Output the [x, y] coordinate of the center of the cell containing the given text.  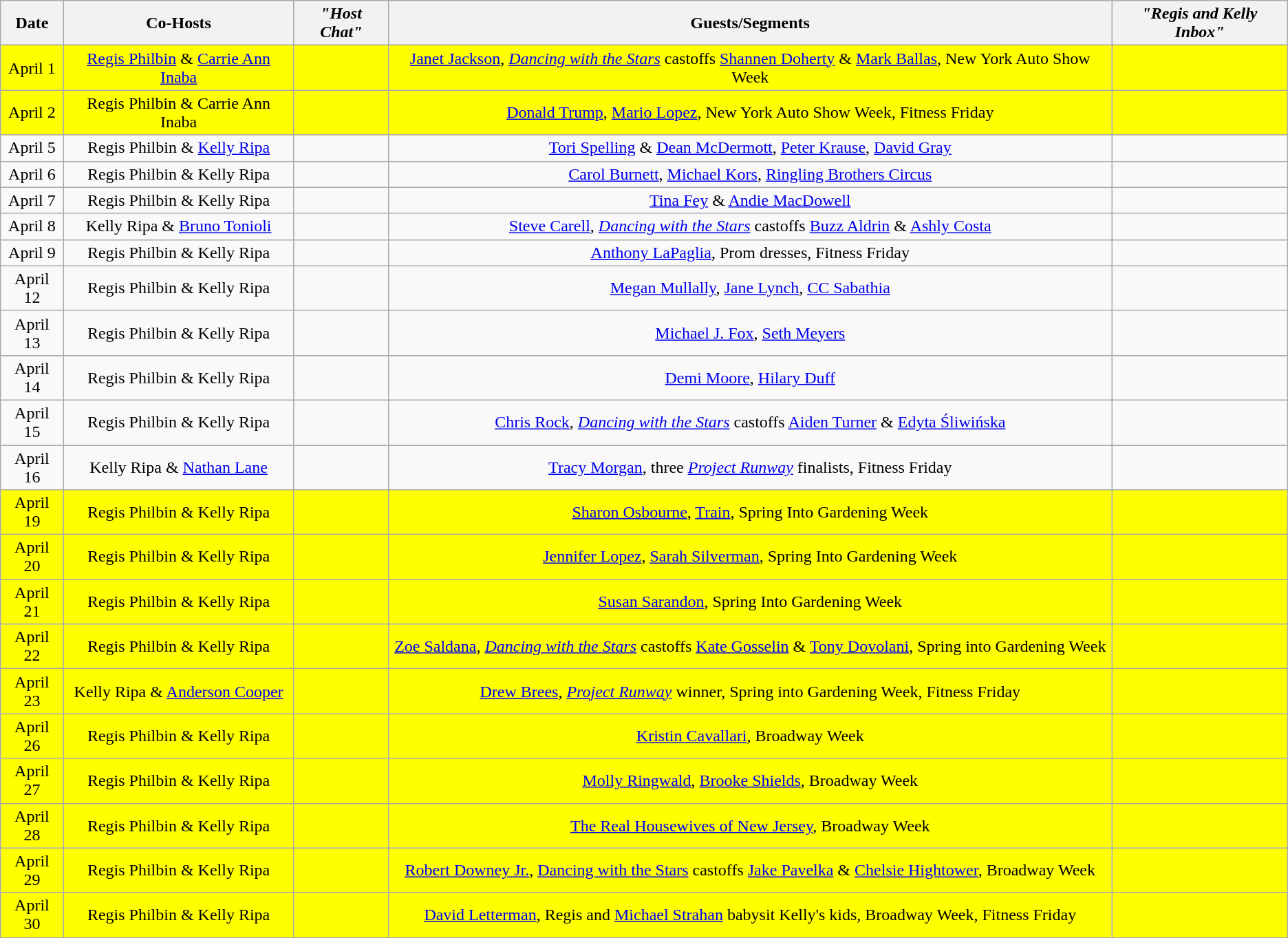
Megan Mullally, Jane Lynch, CC Sabathia [750, 288]
April 16 [32, 467]
Demi Moore, Hilary Duff [750, 377]
April 9 [32, 253]
April 27 [32, 780]
Kelly Ripa & Anderson Cooper [179, 691]
April 5 [32, 148]
April 28 [32, 826]
Susan Sarandon, Spring Into Gardening Week [750, 601]
The Real Housewives of New Jersey, Broadway Week [750, 826]
Co-Hosts [179, 23]
April 6 [32, 174]
April 21 [32, 601]
Robert Downey Jr., Dancing with the Stars castoffs Jake Pavelka & Chelsie Hightower, Broadway Week [750, 870]
Zoe Saldana, Dancing with the Stars castoffs Kate Gosselin & Tony Dovolani, Spring into Gardening Week [750, 647]
Kelly Ripa & Bruno Tonioli [179, 226]
April 13 [32, 333]
April 20 [32, 557]
April 7 [32, 200]
Tracy Morgan, three Project Runway finalists, Fitness Friday [750, 467]
April 22 [32, 647]
Michael J. Fox, Seth Meyers [750, 333]
Guests/Segments [750, 23]
Steve Carell, Dancing with the Stars castoffs Buzz Aldrin & Ashly Costa [750, 226]
Date [32, 23]
April 29 [32, 870]
Molly Ringwald, Brooke Shields, Broadway Week [750, 780]
Carol Burnett, Michael Kors, Ringling Brothers Circus [750, 174]
Anthony LaPaglia, Prom dresses, Fitness Friday [750, 253]
David Letterman, Regis and Michael Strahan babysit Kelly's kids, Broadway Week, Fitness Friday [750, 915]
Tina Fey & Andie MacDowell [750, 200]
Tori Spelling & Dean McDermott, Peter Krause, David Gray [750, 148]
April 8 [32, 226]
April 12 [32, 288]
"Host Chat" [341, 23]
April 19 [32, 512]
Kelly Ripa & Nathan Lane [179, 467]
April 15 [32, 423]
Donald Trump, Mario Lopez, New York Auto Show Week, Fitness Friday [750, 113]
Chris Rock, Dancing with the Stars castoffs Aiden Turner & Edyta Śliwińska [750, 423]
Kristin Cavallari, Broadway Week [750, 736]
April 14 [32, 377]
April 26 [32, 736]
Sharon Osbourne, Train, Spring Into Gardening Week [750, 512]
"Regis and Kelly Inbox" [1200, 23]
April 2 [32, 113]
April 23 [32, 691]
Janet Jackson, Dancing with the Stars castoffs Shannen Doherty & Mark Ballas, New York Auto Show Week [750, 67]
April 1 [32, 67]
Drew Brees, Project Runway winner, Spring into Gardening Week, Fitness Friday [750, 691]
Jennifer Lopez, Sarah Silverman, Spring Into Gardening Week [750, 557]
April 30 [32, 915]
